Output the (X, Y) coordinate of the center of the cell containing the given text.  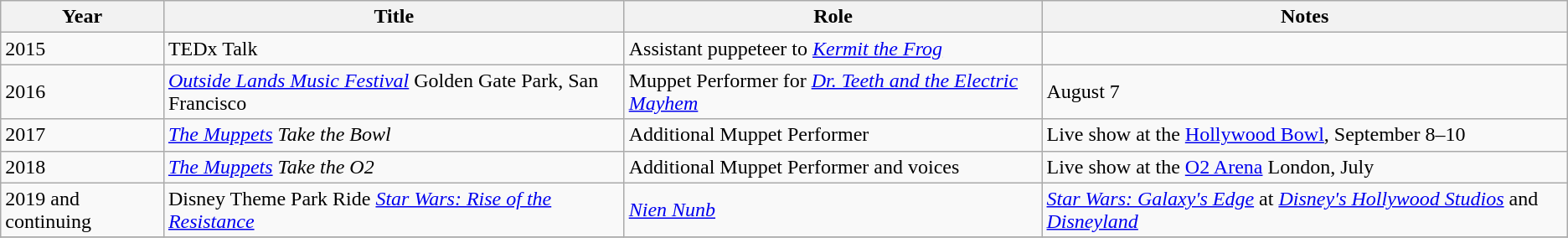
The Muppets Take the O2 (394, 167)
2018 (82, 167)
Live show at the O2 Arena London, July (1305, 167)
Year (82, 17)
The Muppets Take the Bowl (394, 135)
August 7 (1305, 92)
Muppet Performer for Dr. Teeth and the Electric Mayhem (833, 92)
2017 (82, 135)
Live show at the Hollywood Bowl, September 8–10 (1305, 135)
2015 (82, 49)
Nien Nunb (833, 210)
Role (833, 17)
Notes (1305, 17)
2016 (82, 92)
Assistant puppeteer to Kermit the Frog (833, 49)
Additional Muppet Performer (833, 135)
Title (394, 17)
Outside Lands Music Festival Golden Gate Park, San Francisco (394, 92)
Additional Muppet Performer and voices (833, 167)
2019 and continuing (82, 210)
Disney Theme Park Ride Star Wars: Rise of the Resistance (394, 210)
Star Wars: Galaxy's Edge at Disney's Hollywood Studios and Disneyland (1305, 210)
TEDx Talk (394, 49)
